Extract the (X, Y) coordinate from the center of the cell holding the provided text.  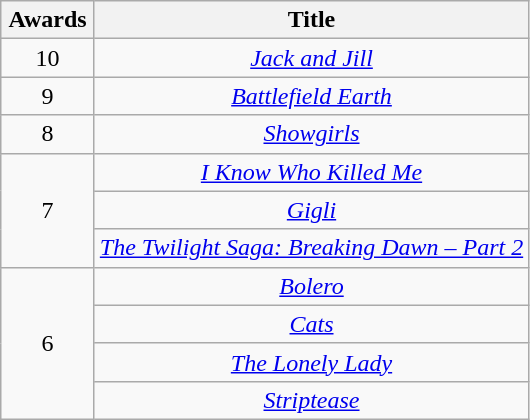
Jack and Jill (311, 58)
Gigli (311, 210)
8 (48, 134)
Title (311, 20)
7 (48, 210)
Bolero (311, 286)
Awards (48, 20)
9 (48, 96)
Battlefield Earth (311, 96)
10 (48, 58)
Striptease (311, 400)
Showgirls (311, 134)
The Twilight Saga: Breaking Dawn – Part 2 (311, 248)
Cats (311, 324)
6 (48, 343)
The Lonely Lady (311, 362)
I Know Who Killed Me (311, 172)
